Return the [x, y] coordinate for the center point of the cell that contains the specified text.  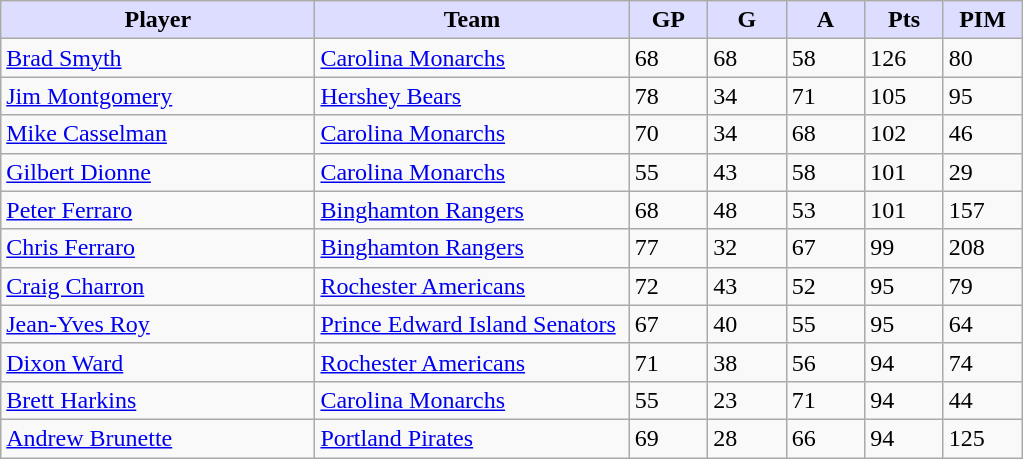
48 [748, 210]
Dixon Ward [158, 362]
PIM [982, 20]
105 [904, 96]
102 [904, 134]
Craig Charron [158, 286]
23 [748, 400]
Peter Ferraro [158, 210]
Brett Harkins [158, 400]
Gilbert Dionne [158, 172]
78 [668, 96]
157 [982, 210]
99 [904, 248]
208 [982, 248]
Hershey Bears [472, 96]
Portland Pirates [472, 438]
A [826, 20]
74 [982, 362]
Andrew Brunette [158, 438]
GP [668, 20]
Jim Montgomery [158, 96]
80 [982, 58]
77 [668, 248]
Jean-Yves Roy [158, 324]
Team [472, 20]
Mike Casselman [158, 134]
28 [748, 438]
72 [668, 286]
66 [826, 438]
64 [982, 324]
126 [904, 58]
40 [748, 324]
53 [826, 210]
29 [982, 172]
56 [826, 362]
44 [982, 400]
Player [158, 20]
70 [668, 134]
Chris Ferraro [158, 248]
G [748, 20]
32 [748, 248]
125 [982, 438]
38 [748, 362]
52 [826, 286]
46 [982, 134]
Brad Smyth [158, 58]
Pts [904, 20]
79 [982, 286]
69 [668, 438]
Prince Edward Island Senators [472, 324]
